Output the (X, Y) coordinate of the center of the cell containing the given text.  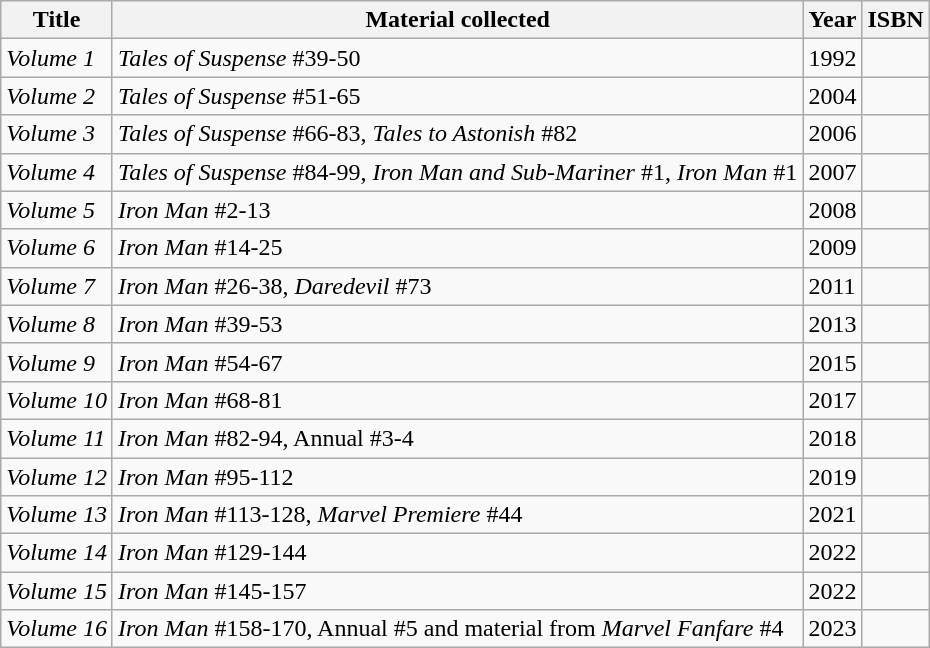
2011 (832, 286)
Volume 8 (57, 324)
2017 (832, 400)
Tales of Suspense #51-65 (457, 96)
2015 (832, 362)
Volume 3 (57, 134)
2008 (832, 210)
Iron Man #2-13 (457, 210)
Volume 12 (57, 477)
Volume 7 (57, 286)
Year (832, 20)
Volume 13 (57, 515)
Volume 4 (57, 172)
Iron Man #113-128, Marvel Premiere #44 (457, 515)
Volume 10 (57, 400)
2007 (832, 172)
Volume 16 (57, 629)
1992 (832, 58)
2013 (832, 324)
2006 (832, 134)
2018 (832, 438)
Iron Man #39-53 (457, 324)
Volume 6 (57, 248)
Volume 15 (57, 591)
Iron Man #145-157 (457, 591)
Tales of Suspense #84-99, Iron Man and Sub-Mariner #1, Iron Man #1 (457, 172)
2021 (832, 515)
Iron Man #54-67 (457, 362)
Iron Man #26-38, Daredevil #73 (457, 286)
Iron Man #129-144 (457, 553)
2009 (832, 248)
Iron Man #68-81 (457, 400)
Iron Man #95-112 (457, 477)
Volume 5 (57, 210)
2019 (832, 477)
ISBN (896, 20)
Volume 14 (57, 553)
Iron Man #82-94, Annual #3-4 (457, 438)
Volume 1 (57, 58)
Iron Man #158-170, Annual #5 and material from Marvel Fanfare #4 (457, 629)
Material collected (457, 20)
Title (57, 20)
Volume 2 (57, 96)
Tales of Suspense #39-50 (457, 58)
Volume 9 (57, 362)
Volume 11 (57, 438)
2023 (832, 629)
2004 (832, 96)
Iron Man #14-25 (457, 248)
Tales of Suspense #66-83, Tales to Astonish #82 (457, 134)
